Scan for the cell matching the given text and deliver its (x, y) coordinate at center. 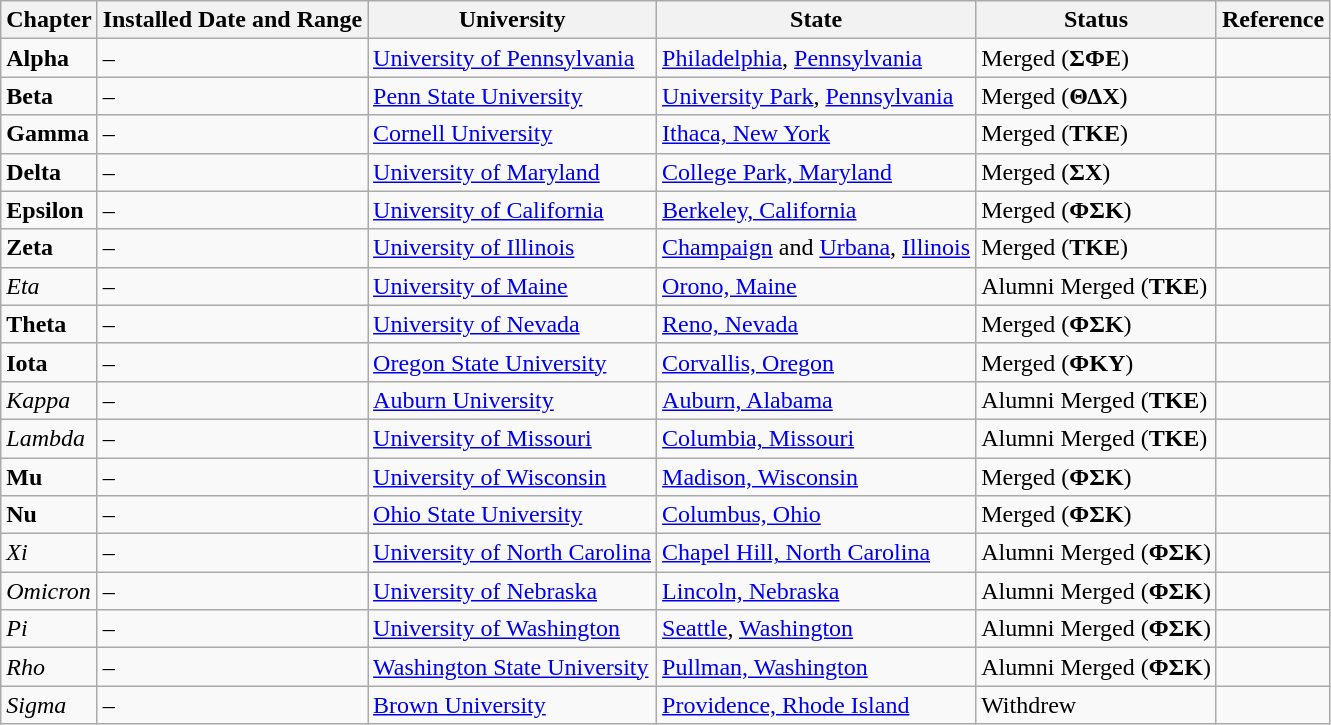
Cornell University (512, 134)
University of Nevada (512, 324)
Chapel Hill, North Carolina (816, 553)
Ohio State University (512, 515)
Lambda (49, 438)
Merged (ΣΧ) (1096, 172)
Nu (49, 515)
University of Washington (512, 629)
Omicron (49, 591)
University of California (512, 210)
Status (1096, 20)
Sigma (49, 705)
Washington State University (512, 667)
Eta (49, 286)
Withdrew (1096, 705)
University of Maine (512, 286)
Installed Date and Range (232, 20)
University of Illinois (512, 248)
Columbia, Missouri (816, 438)
Iota (49, 362)
Chapter (49, 20)
Mu (49, 477)
University Park, Pennsylvania (816, 96)
University of North Carolina (512, 553)
Providence, Rhode Island (816, 705)
Orono, Maine (816, 286)
Pullman, Washington (816, 667)
Champaign and Urbana, Illinois (816, 248)
University of Pennsylvania (512, 58)
Berkeley, California (816, 210)
Gamma (49, 134)
Seattle, Washington (816, 629)
Theta (49, 324)
Oregon State University (512, 362)
State (816, 20)
Auburn University (512, 400)
Merged (ΦΚΥ) (1096, 362)
Ithaca, New York (816, 134)
Madison, Wisconsin (816, 477)
Zeta (49, 248)
University (512, 20)
College Park, Maryland (816, 172)
Lincoln, Nebraska (816, 591)
Alpha (49, 58)
University of Maryland (512, 172)
Penn State University (512, 96)
Philadelphia, Pennsylvania (816, 58)
Kappa (49, 400)
Auburn, Alabama (816, 400)
Columbus, Ohio (816, 515)
Delta (49, 172)
Merged (ΘΔΧ) (1096, 96)
Corvallis, Oregon (816, 362)
Xi (49, 553)
Epsilon (49, 210)
Beta (49, 96)
Merged (ΣΦΕ) (1096, 58)
University of Wisconsin (512, 477)
Pi (49, 629)
Reference (1272, 20)
University of Missouri (512, 438)
University of Nebraska (512, 591)
Brown University (512, 705)
Reno, Nevada (816, 324)
Rho (49, 667)
